Pinpoint the cell where the given text exists, returning its (x, y) midpoint coordinate. 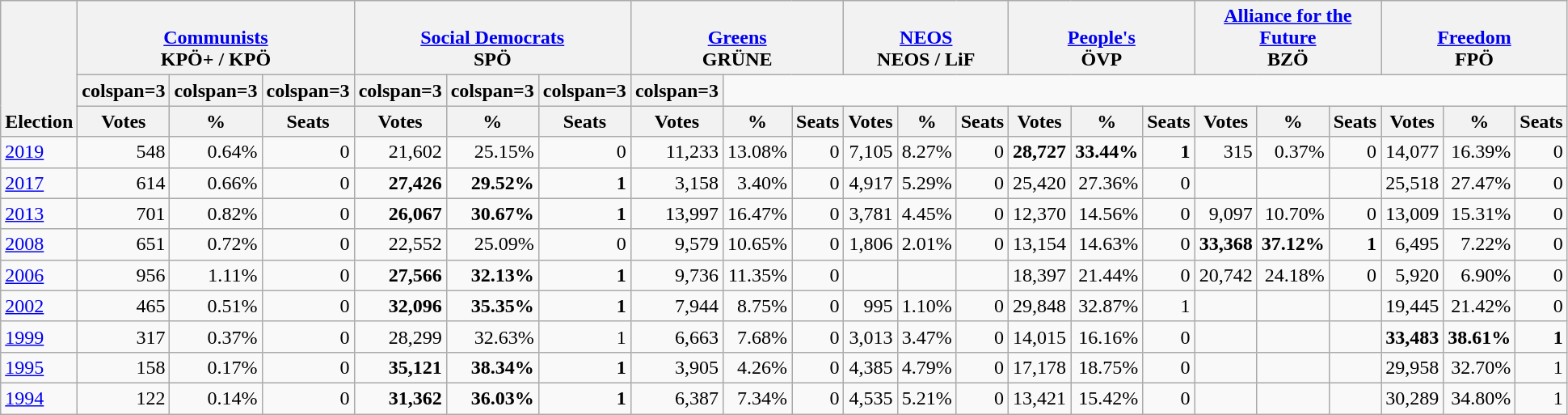
2008 (39, 244)
14,015 (1039, 337)
5.29% (926, 183)
1995 (39, 367)
9,736 (677, 275)
2002 (39, 306)
548 (124, 152)
32,096 (400, 306)
15.42% (1107, 398)
2006 (39, 275)
38.34% (492, 367)
3.47% (926, 337)
317 (124, 337)
4,385 (870, 367)
465 (124, 306)
1999 (39, 337)
36.03% (492, 398)
0.51% (216, 306)
5,920 (1413, 275)
11.35% (757, 275)
NEOSNEOS / LiF (926, 38)
14,077 (1413, 152)
10.70% (1293, 214)
Social DemocratsSPÖ (492, 38)
2013 (39, 214)
8.75% (757, 306)
12,370 (1039, 214)
3,905 (677, 367)
32.87% (1107, 306)
24.18% (1293, 275)
14.56% (1107, 214)
13,154 (1039, 244)
30,289 (1413, 398)
1.10% (926, 306)
1.11% (216, 275)
7,944 (677, 306)
14.63% (1107, 244)
651 (124, 244)
0.17% (216, 367)
6,495 (1413, 244)
18,397 (1039, 275)
3.40% (757, 183)
29,848 (1039, 306)
5.21% (926, 398)
32.13% (492, 275)
31,362 (400, 398)
15.31% (1479, 214)
32.63% (492, 337)
FreedomFPÖ (1474, 38)
GreensGRÜNE (737, 38)
6,387 (677, 398)
20,742 (1225, 275)
29,958 (1413, 367)
4,917 (870, 183)
26,067 (400, 214)
10.65% (757, 244)
0.72% (216, 244)
22,552 (400, 244)
1,806 (870, 244)
16.39% (1479, 152)
34.80% (1479, 398)
315 (1225, 152)
32.70% (1479, 367)
13,421 (1039, 398)
2017 (39, 183)
122 (124, 398)
995 (870, 306)
3,013 (870, 337)
17,178 (1039, 367)
1994 (39, 398)
18.75% (1107, 367)
9,097 (1225, 214)
956 (124, 275)
7,105 (870, 152)
13,009 (1413, 214)
701 (124, 214)
33,368 (1225, 244)
28,727 (1039, 152)
4,535 (870, 398)
19,445 (1413, 306)
27,426 (400, 183)
28,299 (400, 337)
4.79% (926, 367)
0.66% (216, 183)
7.22% (1479, 244)
27.47% (1479, 183)
16.47% (757, 214)
CommunistsKPÖ+ / KPÖ (216, 38)
People'sÖVP (1102, 38)
7.68% (757, 337)
3,158 (677, 183)
Election (39, 69)
0.64% (216, 152)
0.14% (216, 398)
4.26% (757, 367)
30.67% (492, 214)
158 (124, 367)
25.15% (492, 152)
2019 (39, 152)
Alliance for the FutureBZÖ (1288, 38)
25.09% (492, 244)
7.34% (757, 398)
8.27% (926, 152)
0.82% (216, 214)
37.12% (1293, 244)
21.42% (1479, 306)
25,420 (1039, 183)
13.08% (757, 152)
33.44% (1107, 152)
4.45% (926, 214)
27.36% (1107, 183)
16.16% (1107, 337)
33,483 (1413, 337)
35.35% (492, 306)
614 (124, 183)
35,121 (400, 367)
21.44% (1107, 275)
11,233 (677, 152)
38.61% (1479, 337)
13,997 (677, 214)
21,602 (400, 152)
2.01% (926, 244)
6.90% (1479, 275)
29.52% (492, 183)
3,781 (870, 214)
6,663 (677, 337)
27,566 (400, 275)
9,579 (677, 244)
25,518 (1413, 183)
